Search for the cell housing the specified text and yield its (x, y) center coordinate. 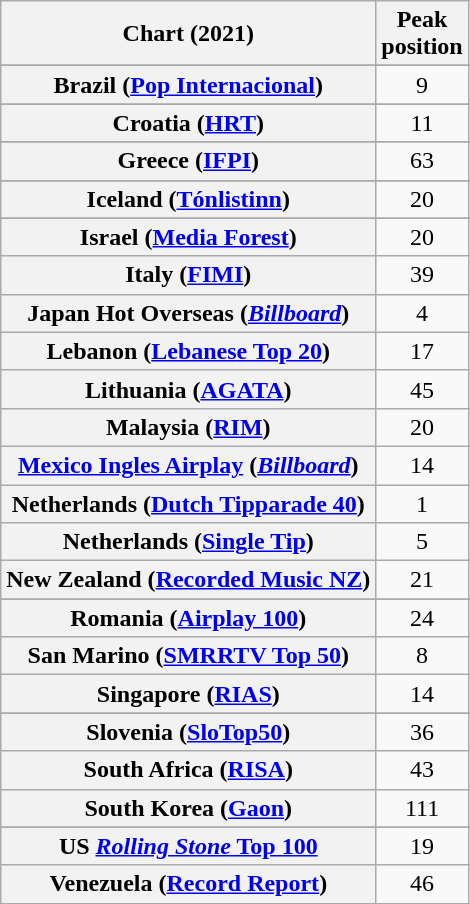
Iceland (Tónlistinn) (188, 199)
Lithuania (AGATA) (188, 389)
39 (422, 275)
Greece (IFPI) (188, 161)
Lebanon (Lebanese Top 20) (188, 351)
4 (422, 313)
South Korea (Gaon) (188, 808)
Netherlands (Single Tip) (188, 542)
Singapore (RIAS) (188, 694)
24 (422, 618)
63 (422, 161)
5 (422, 542)
Chart (2021) (188, 34)
US Rolling Stone Top 100 (188, 846)
Brazil (Pop Internacional) (188, 85)
Netherlands (Dutch Tipparade 40) (188, 503)
Slovenia (SloTop50) (188, 732)
36 (422, 732)
45 (422, 389)
46 (422, 884)
111 (422, 808)
South Africa (RISA) (188, 770)
Mexico Ingles Airplay (Billboard) (188, 465)
New Zealand (Recorded Music NZ) (188, 580)
Israel (Media Forest) (188, 237)
San Marino (SMRRTV Top 50) (188, 656)
11 (422, 123)
Italy (FIMI) (188, 275)
21 (422, 580)
43 (422, 770)
Venezuela (Record Report) (188, 884)
1 (422, 503)
19 (422, 846)
Malaysia (RIM) (188, 427)
9 (422, 85)
Peakposition (422, 34)
Croatia (HRT) (188, 123)
8 (422, 656)
17 (422, 351)
Japan Hot Overseas (Billboard) (188, 313)
Romania (Airplay 100) (188, 618)
